For the text-containing cell, return its midpoint in (X, Y) coordinate format. 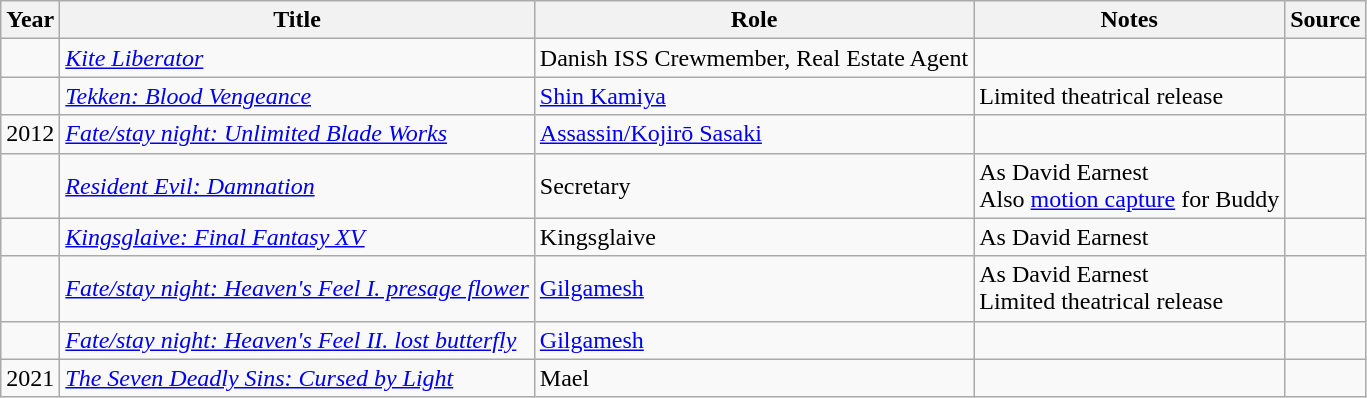
Mael (754, 378)
Title (298, 20)
Notes (1130, 20)
Kite Liberator (298, 58)
As David EarnestAlso motion capture for Buddy (1130, 186)
Secretary (754, 186)
Limited theatrical release (1130, 96)
Kingsglaive: Final Fantasy XV (298, 237)
Source (1326, 20)
Tekken: Blood Vengeance (298, 96)
Assassin/Kojirō Sasaki (754, 134)
Resident Evil: Damnation (298, 186)
As David Earnest (1130, 237)
2012 (30, 134)
2021 (30, 378)
Role (754, 20)
The Seven Deadly Sins: Cursed by Light (298, 378)
Fate/stay night: Heaven's Feel I. presage flower (298, 288)
Fate/stay night: Heaven's Feel II. lost butterfly (298, 340)
Kingsglaive (754, 237)
Year (30, 20)
As David EarnestLimited theatrical release (1130, 288)
Shin Kamiya (754, 96)
Danish ISS Crewmember, Real Estate Agent (754, 58)
Fate/stay night: Unlimited Blade Works (298, 134)
